Pinpoint the cell where the given text exists, returning its [x, y] midpoint coordinate. 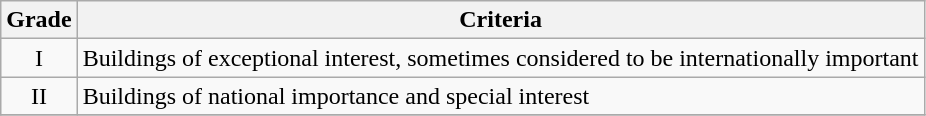
Buildings of national importance and special interest [500, 96]
Grade [39, 20]
II [39, 96]
Buildings of exceptional interest, sometimes considered to be internationally important [500, 58]
Criteria [500, 20]
I [39, 58]
